Extract the [X, Y] coordinate from the center of the cell holding the provided text.  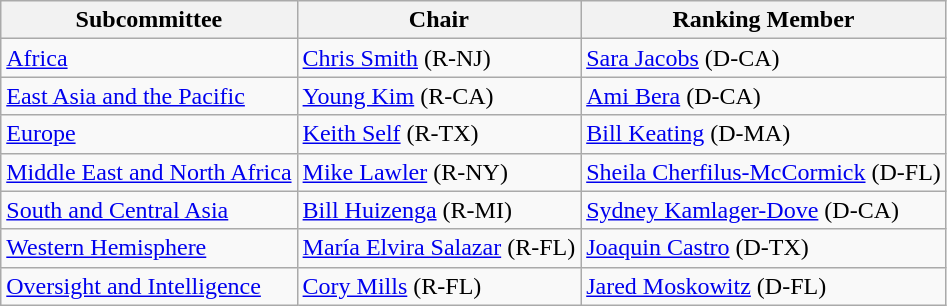
Chris Smith (R-NJ) [439, 58]
Joaquin Castro (D-TX) [764, 248]
Chair [439, 20]
Europe [149, 134]
Bill Huizenga (R-MI) [439, 210]
Sydney Kamlager-Dove (D-CA) [764, 210]
Subcommittee [149, 20]
María Elvira Salazar (R-FL) [439, 248]
Cory Mills (R-FL) [439, 286]
Middle East and North Africa [149, 172]
Bill Keating (D-MA) [764, 134]
Keith Self (R-TX) [439, 134]
Mike Lawler (R-NY) [439, 172]
Sheila Cherfilus-McCormick (D-FL) [764, 172]
Ami Bera (D-CA) [764, 96]
Jared Moskowitz (D-FL) [764, 286]
Western Hemisphere [149, 248]
Young Kim (R-CA) [439, 96]
Africa [149, 58]
Sara Jacobs (D-CA) [764, 58]
Oversight and Intelligence [149, 286]
South and Central Asia [149, 210]
East Asia and the Pacific [149, 96]
Ranking Member [764, 20]
